Extract the (x, y) coordinate from the center of the cell holding the provided text.  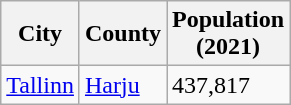
Harju (122, 85)
437,817 (228, 85)
City (40, 34)
County (122, 34)
Tallinn (40, 85)
Population(2021) (228, 34)
